Output the [X, Y] coordinate of the center of the cell containing the given text.  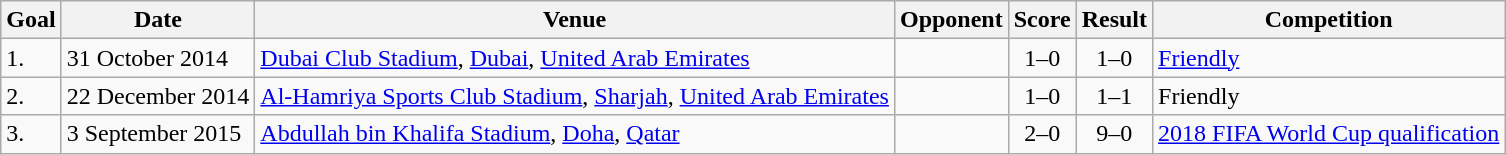
Goal [31, 20]
3. [31, 134]
31 October 2014 [158, 58]
Dubai Club Stadium, Dubai, United Arab Emirates [575, 58]
Result [1114, 20]
Date [158, 20]
Score [1042, 20]
Competition [1329, 20]
22 December 2014 [158, 96]
2–0 [1042, 134]
3 September 2015 [158, 134]
2. [31, 96]
2018 FIFA World Cup qualification [1329, 134]
1. [31, 58]
Venue [575, 20]
9–0 [1114, 134]
1–1 [1114, 96]
Opponent [951, 20]
Abdullah bin Khalifa Stadium, Doha, Qatar [575, 134]
Al-Hamriya Sports Club Stadium, Sharjah, United Arab Emirates [575, 96]
